Search for the cell housing the specified text and yield its [x, y] center coordinate. 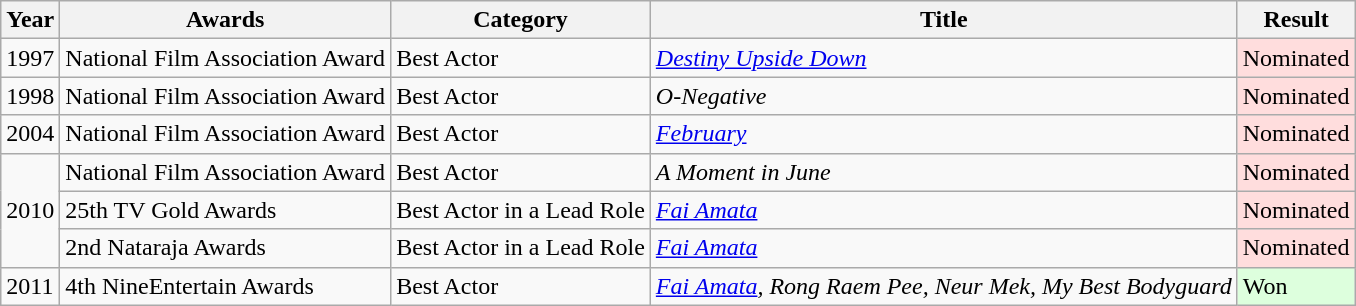
1998 [30, 96]
Result [1296, 20]
Won [1296, 286]
4th NineEntertain Awards [226, 286]
A Moment in June [944, 172]
Title [944, 20]
Year [30, 20]
Fai Amata, Rong Raem Pee, Neur Mek, My Best Bodyguard [944, 286]
Category [521, 20]
2011 [30, 286]
1997 [30, 58]
2004 [30, 134]
O-Negative [944, 96]
2010 [30, 210]
February [944, 134]
Destiny Upside Down [944, 58]
2nd Nataraja Awards [226, 248]
Awards [226, 20]
25th TV Gold Awards [226, 210]
